From the cell containing the given text, extract its center point as [X, Y] coordinate. 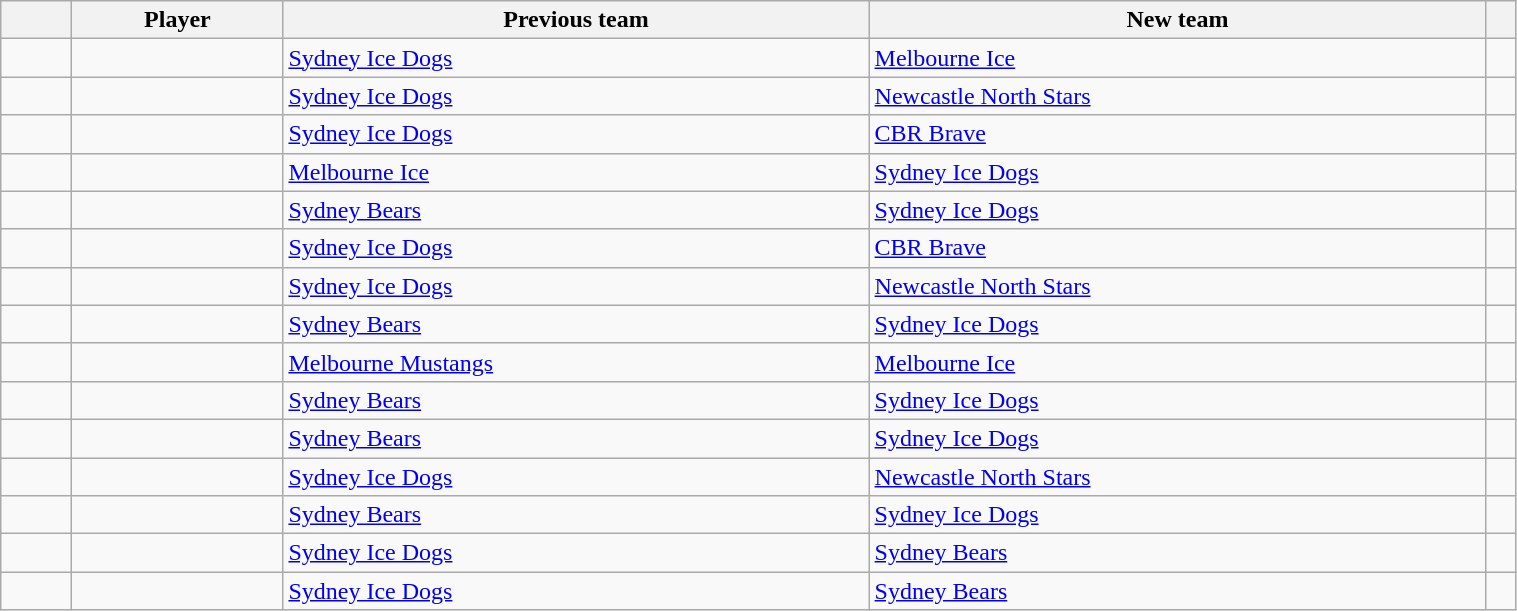
Player [178, 20]
Previous team [576, 20]
New team [1178, 20]
Melbourne Mustangs [576, 362]
